Provide the (x, y) coordinate of the cell's center where the given text is located.  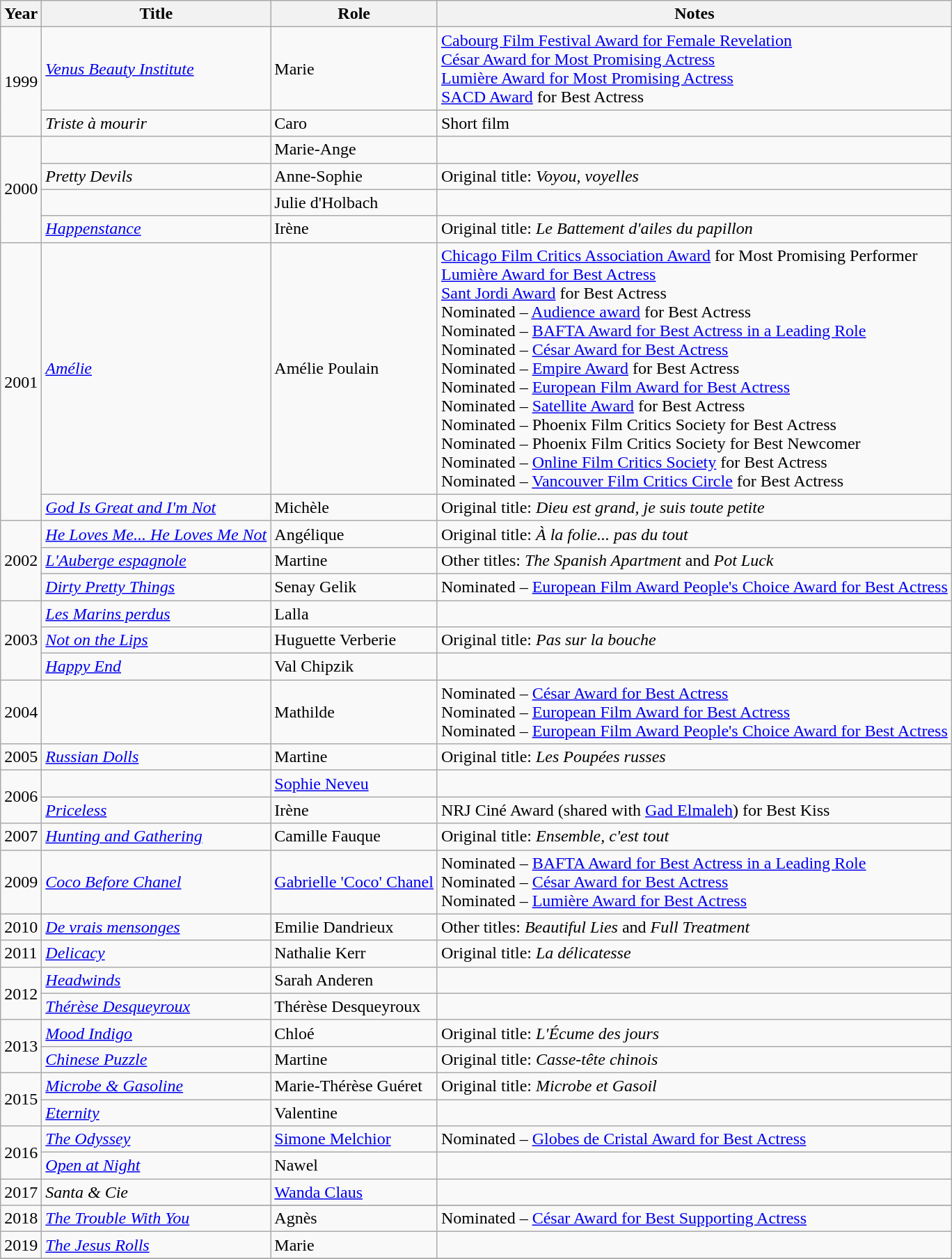
Simone Melchior (354, 1139)
Huguette Verberie (354, 640)
Santa & Cie (156, 1192)
Emilie Dandrieux (354, 927)
Original title: Voyou, voyelles (695, 176)
Short film (695, 123)
He Loves Me... He Loves Me Not (156, 534)
Original title: L'Écume des jours (695, 1033)
Caro (354, 123)
Nominated – César Award for Best Supporting Actress (695, 1219)
Nominated – BAFTA Award for Best Actress in a Leading Role Nominated – César Award for Best ActressNominated – Lumière Award for Best Actress (695, 882)
Priceless (156, 810)
Delicacy (156, 953)
Happenstance (156, 229)
Venus Beauty Institute (156, 68)
The Jesus Rolls (156, 1245)
Wanda Claus (354, 1192)
2012 (21, 993)
Original title: La délicatesse (695, 953)
2010 (21, 927)
2006 (21, 797)
2005 (21, 757)
Marie-Thérèse Guéret (354, 1086)
1999 (21, 82)
Amélie (156, 368)
Camille Fauque (354, 837)
2000 (21, 189)
Nawel (354, 1166)
Not on the Lips (156, 640)
God Is Great and I'm Not (156, 507)
Coco Before Chanel (156, 882)
Triste à mourir (156, 123)
L'Auberge espagnole (156, 560)
Original title: Dieu est grand, je suis toute petite (695, 507)
2017 (21, 1192)
Julie d'Holbach (354, 203)
2009 (21, 882)
2004 (21, 712)
2007 (21, 837)
Valentine (354, 1113)
Amélie Poulain (354, 368)
Role (354, 14)
Happy End (156, 667)
Open at Night (156, 1166)
Original title: Ensemble, c'est tout (695, 837)
2016 (21, 1153)
Original title: À la folie... pas du tout (695, 534)
Michèle (354, 507)
Val Chipzik (354, 667)
Senay Gelik (354, 587)
De vrais mensonges (156, 927)
The Odyssey (156, 1139)
Russian Dolls (156, 757)
Notes (695, 14)
Pretty Devils (156, 176)
Original title: Casse-tête chinois (695, 1059)
Nominated – European Film Award People's Choice Award for Best Actress (695, 587)
2011 (21, 953)
Angélique (354, 534)
Mathilde (354, 712)
Original title: Pas sur la bouche (695, 640)
Sophie Neveu (354, 784)
Headwinds (156, 980)
Nathalie Kerr (354, 953)
NRJ Ciné Award (shared with Gad Elmaleh) for Best Kiss (695, 810)
Chloé (354, 1033)
Chinese Puzzle (156, 1059)
Other titles: Beautiful Lies and Full Treatment (695, 927)
Year (21, 14)
Original title: Le Battement d'ailes du papillon (695, 229)
Lalla (354, 613)
Original title: Les Poupées russes (695, 757)
Original title: Microbe et Gasoil (695, 1086)
Sarah Anderen (354, 980)
Microbe & Gasoline (156, 1086)
Eternity (156, 1113)
Title (156, 14)
Other titles: The Spanish Apartment and Pot Luck (695, 560)
The Trouble With You (156, 1219)
2003 (21, 640)
2002 (21, 560)
Nominated – Globes de Cristal Award for Best Actress (695, 1139)
Mood Indigo (156, 1033)
Dirty Pretty Things (156, 587)
2018 (21, 1219)
Marie-Ange (354, 150)
2015 (21, 1099)
2013 (21, 1046)
Gabrielle 'Coco' Chanel (354, 882)
Les Marins perdus (156, 613)
2019 (21, 1245)
Agnès (354, 1219)
Hunting and Gathering (156, 837)
Anne-Sophie (354, 176)
2001 (21, 381)
